Find where the given text appears and provide that cell's center as [x, y] coordinate. 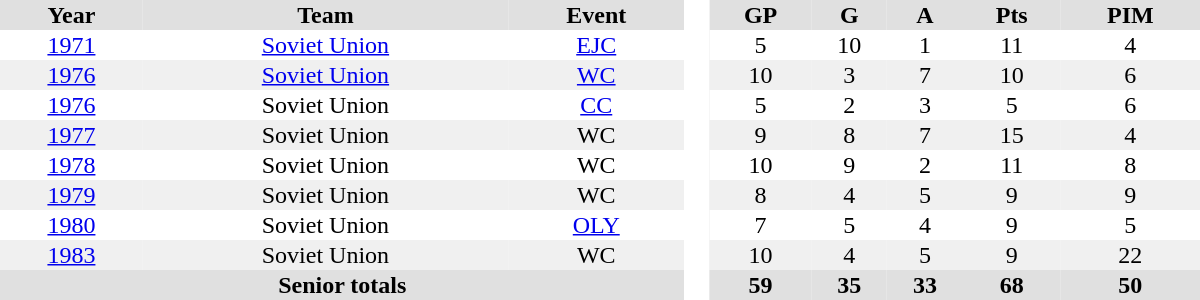
Senior totals [342, 285]
OLY [596, 225]
EJC [596, 45]
22 [1130, 255]
CC [596, 105]
1977 [72, 135]
59 [761, 285]
15 [1012, 135]
1979 [72, 195]
1 [925, 45]
G [849, 15]
50 [1130, 285]
Team [326, 15]
1971 [72, 45]
GP [761, 15]
Event [596, 15]
33 [925, 285]
1983 [72, 255]
A [925, 15]
Year [72, 15]
PIM [1130, 15]
1978 [72, 165]
68 [1012, 285]
Pts [1012, 15]
1980 [72, 225]
35 [849, 285]
